Locate the cell with the specified text and output its (X, Y) center coordinate. 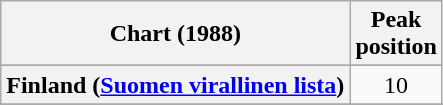
Peakposition (396, 34)
10 (396, 85)
Chart (1988) (176, 34)
Finland (Suomen virallinen lista) (176, 85)
